For the text-containing cell, return its midpoint in (X, Y) coordinate format. 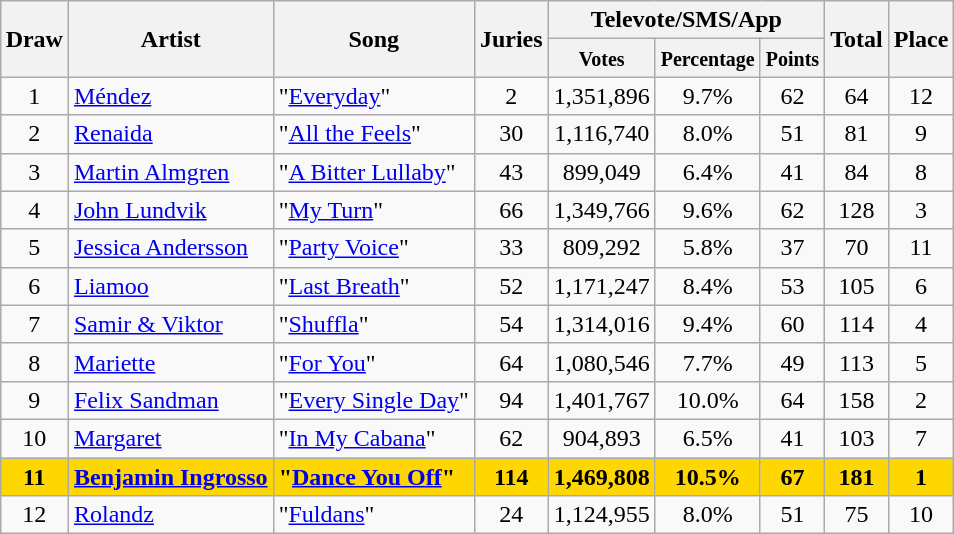
49 (792, 362)
1,349,766 (602, 210)
8.4% (708, 286)
Margaret (170, 438)
6.5% (708, 438)
"Every Single Day" (374, 400)
1,116,740 (602, 134)
John Lundvik (170, 210)
81 (857, 134)
Percentage (708, 58)
33 (511, 248)
904,893 (602, 438)
7.7% (708, 362)
37 (792, 248)
Renaida (170, 134)
Votes (602, 58)
1,124,955 (602, 515)
Liamoo (170, 286)
"Fuldans" (374, 515)
52 (511, 286)
1,080,546 (602, 362)
158 (857, 400)
Samir & Viktor (170, 324)
9.4% (708, 324)
"Shuffla" (374, 324)
9.6% (708, 210)
1,351,896 (602, 96)
5.8% (708, 248)
24 (511, 515)
"For You" (374, 362)
809,292 (602, 248)
6.4% (708, 172)
"A Bitter Lullaby" (374, 172)
Draw (34, 39)
Jessica Andersson (170, 248)
"Dance You Off" (374, 477)
"My Turn" (374, 210)
1,469,808 (602, 477)
Rolandz (170, 515)
"All the Feels" (374, 134)
Martin Almgren (170, 172)
94 (511, 400)
"In My Cabana" (374, 438)
10.5% (708, 477)
54 (511, 324)
Juries (511, 39)
1,314,016 (602, 324)
Place (921, 39)
Méndez (170, 96)
Mariette (170, 362)
Song (374, 39)
181 (857, 477)
899,049 (602, 172)
128 (857, 210)
"Everyday" (374, 96)
67 (792, 477)
75 (857, 515)
Televote/SMS/App (686, 20)
66 (511, 210)
Felix Sandman (170, 400)
Benjamin Ingrosso (170, 477)
Total (857, 39)
43 (511, 172)
103 (857, 438)
84 (857, 172)
9.7% (708, 96)
"Party Voice" (374, 248)
1,401,767 (602, 400)
53 (792, 286)
1,171,247 (602, 286)
30 (511, 134)
10.0% (708, 400)
"Last Breath" (374, 286)
60 (792, 324)
Points (792, 58)
105 (857, 286)
Artist (170, 39)
113 (857, 362)
70 (857, 248)
